Provide the [X, Y] coordinate of the cell's center where the given text is located.  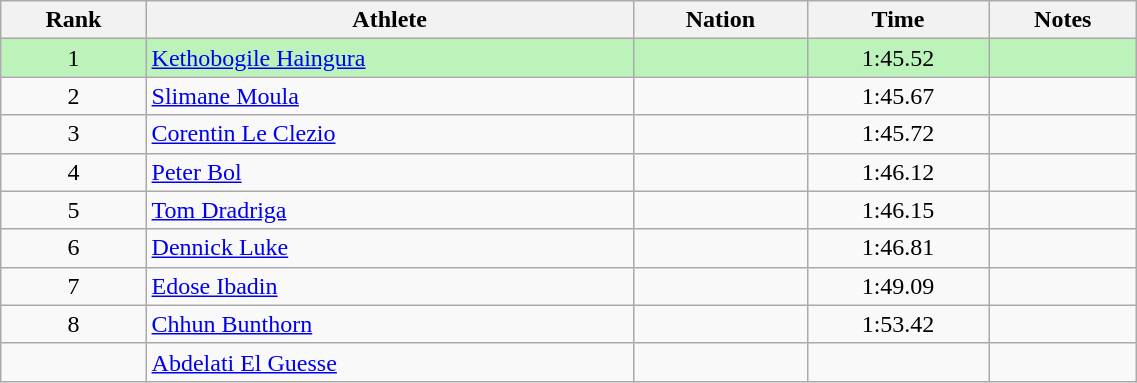
1:46.12 [898, 172]
Kethobogile Haingura [390, 58]
Chhun Bunthorn [390, 324]
Abdelati El Guesse [390, 362]
Rank [74, 20]
Tom Dradriga [390, 210]
1:46.15 [898, 210]
Peter Bol [390, 172]
Edose Ibadin [390, 286]
1:45.67 [898, 96]
1:49.09 [898, 286]
Nation [720, 20]
3 [74, 134]
1:45.52 [898, 58]
1:45.72 [898, 134]
1:53.42 [898, 324]
8 [74, 324]
Slimane Moula [390, 96]
1 [74, 58]
5 [74, 210]
4 [74, 172]
7 [74, 286]
Corentin Le Clezio [390, 134]
1:46.81 [898, 248]
Athlete [390, 20]
Time [898, 20]
Dennick Luke [390, 248]
6 [74, 248]
Notes [1063, 20]
2 [74, 96]
